Return the [X, Y] coordinate for the center point of the cell that contains the specified text.  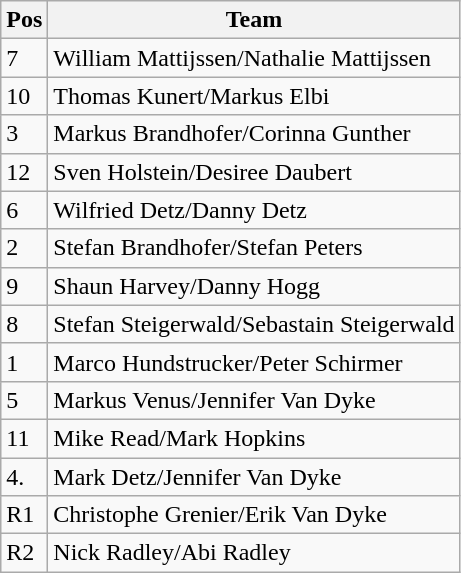
6 [24, 210]
Shaun Harvey/Danny Hogg [254, 286]
9 [24, 286]
Mike Read/Mark Hopkins [254, 438]
Sven Holstein/Desiree Daubert [254, 172]
Wilfried Detz/Danny Detz [254, 210]
William Mattijssen/Nathalie Mattijssen [254, 58]
Nick Radley/Abi Radley [254, 553]
12 [24, 172]
Stefan Brandhofer/Stefan Peters [254, 248]
Markus Brandhofer/Corinna Gunther [254, 134]
11 [24, 438]
7 [24, 58]
R2 [24, 553]
Thomas Kunert/Markus Elbi [254, 96]
Pos [24, 20]
R1 [24, 515]
Marco Hundstrucker/Peter Schirmer [254, 362]
Mark Detz/Jennifer Van Dyke [254, 477]
Stefan Steigerwald/Sebastain Steigerwald [254, 324]
10 [24, 96]
Team [254, 20]
2 [24, 248]
Christophe Grenier/Erik Van Dyke [254, 515]
4. [24, 477]
3 [24, 134]
1 [24, 362]
5 [24, 400]
Markus Venus/Jennifer Van Dyke [254, 400]
8 [24, 324]
